Locate the cell with the specified text and output its (x, y) center coordinate. 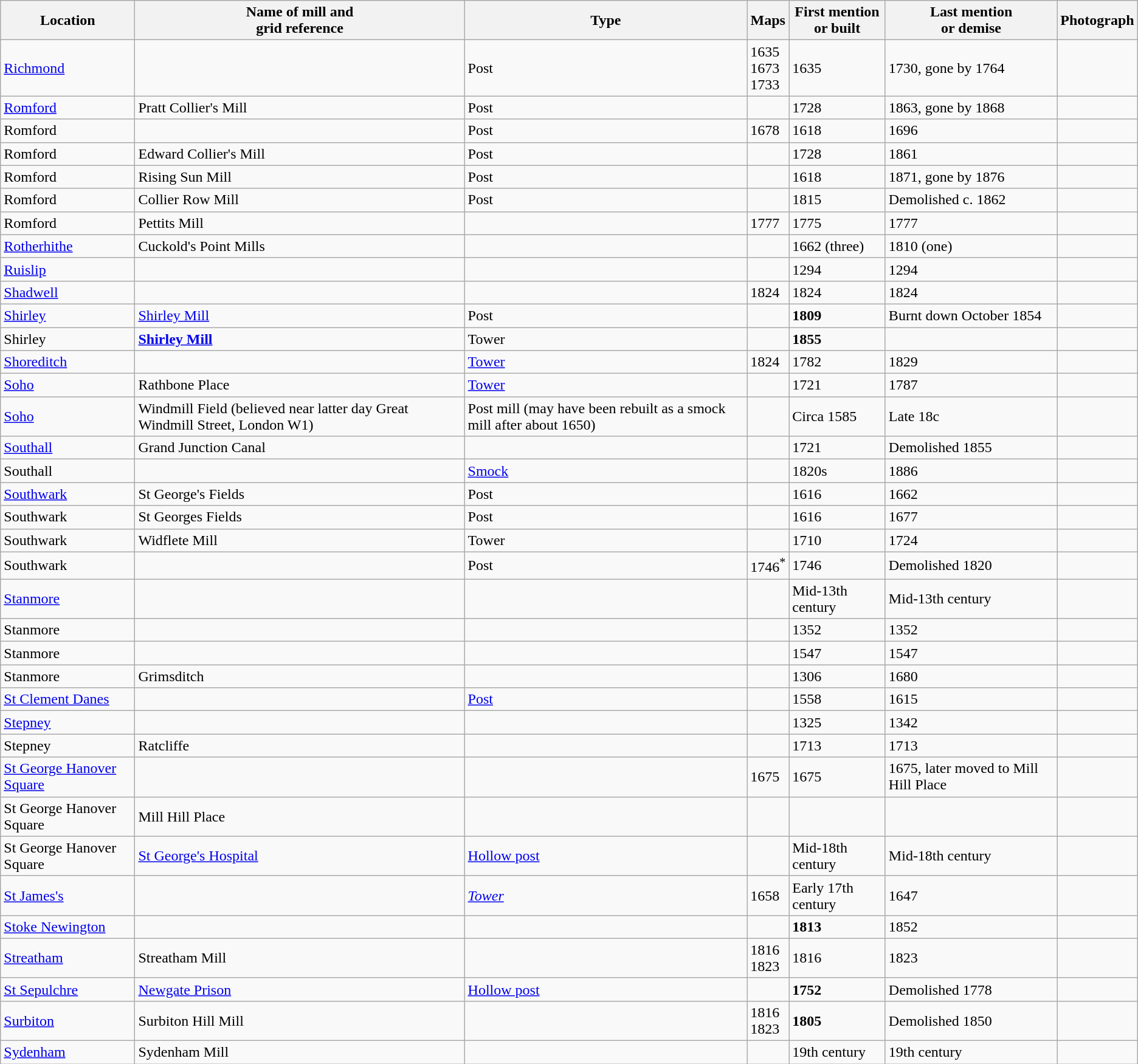
Cuckold's Point Mills (300, 246)
Sydenham Mill (300, 1052)
St Sepulchre (68, 989)
1823 (971, 958)
1746* (768, 565)
1730, gone by 1764 (971, 68)
Demolished 1820 (971, 565)
Windmill Field (believed near latter day Great Windmill Street, London W1) (300, 417)
Circa 1585 (838, 417)
1871, gone by 1876 (971, 177)
1820s (838, 471)
Smock (605, 471)
Late 18c (971, 417)
St Clement Danes (68, 699)
St Georges Fields (300, 517)
1829 (971, 362)
Newgate Prison (300, 989)
Collier Row Mill (300, 200)
1662 (971, 494)
Demolished 1850 (971, 1021)
Rotherhithe (68, 246)
1325 (838, 722)
1809 (838, 315)
Maps (768, 21)
1813 (838, 927)
1306 (838, 676)
Location (68, 21)
1775 (838, 223)
1752 (838, 989)
1886 (971, 471)
St George's Fields (300, 494)
Demolished 1855 (971, 448)
St James's (68, 896)
1852 (971, 927)
Widflete Mill (300, 540)
Shadwell (68, 292)
1696 (971, 131)
1746 (838, 565)
1677 (971, 517)
Early 17th century (838, 896)
Surbiton Hill Mill (300, 1021)
Shoreditch (68, 362)
1782 (838, 362)
Ruislip (68, 269)
1863, gone by 1868 (971, 108)
Burnt down October 1854 (971, 315)
1662 (three) (838, 246)
1342 (971, 722)
163516731733 (768, 68)
1680 (971, 676)
Richmond (68, 68)
1787 (971, 385)
First mentionor built (838, 21)
Post mill (may have been rebuilt as a smock mill after about 1650) (605, 417)
Streatham (68, 958)
Type (605, 21)
Photograph (1097, 21)
1810 (one) (971, 246)
1815 (838, 200)
1724 (971, 540)
1805 (838, 1021)
1558 (838, 699)
Grimsditch (300, 676)
Edward Collier's Mill (300, 154)
Ratcliffe (300, 746)
Grand Junction Canal (300, 448)
Demolished c. 1862 (971, 200)
Sydenham (68, 1052)
1635 (838, 68)
Pratt Collier's Mill (300, 108)
1675, later moved to Mill Hill Place (971, 777)
Stoke Newington (68, 927)
1678 (768, 131)
Demolished 1778 (971, 989)
St George's Hospital (300, 856)
1647 (971, 896)
Streatham Mill (300, 958)
1710 (838, 540)
1861 (971, 154)
Mill Hill Place (300, 817)
Pettits Mill (300, 223)
Rathbone Place (300, 385)
1855 (838, 338)
Last mention or demise (971, 21)
1816 (838, 958)
1658 (768, 896)
1615 (971, 699)
Rising Sun Mill (300, 177)
Name of mill andgrid reference (300, 21)
Surbiton (68, 1021)
